Identify which cell holds the provided text, then report its (X, Y) central coordinate. 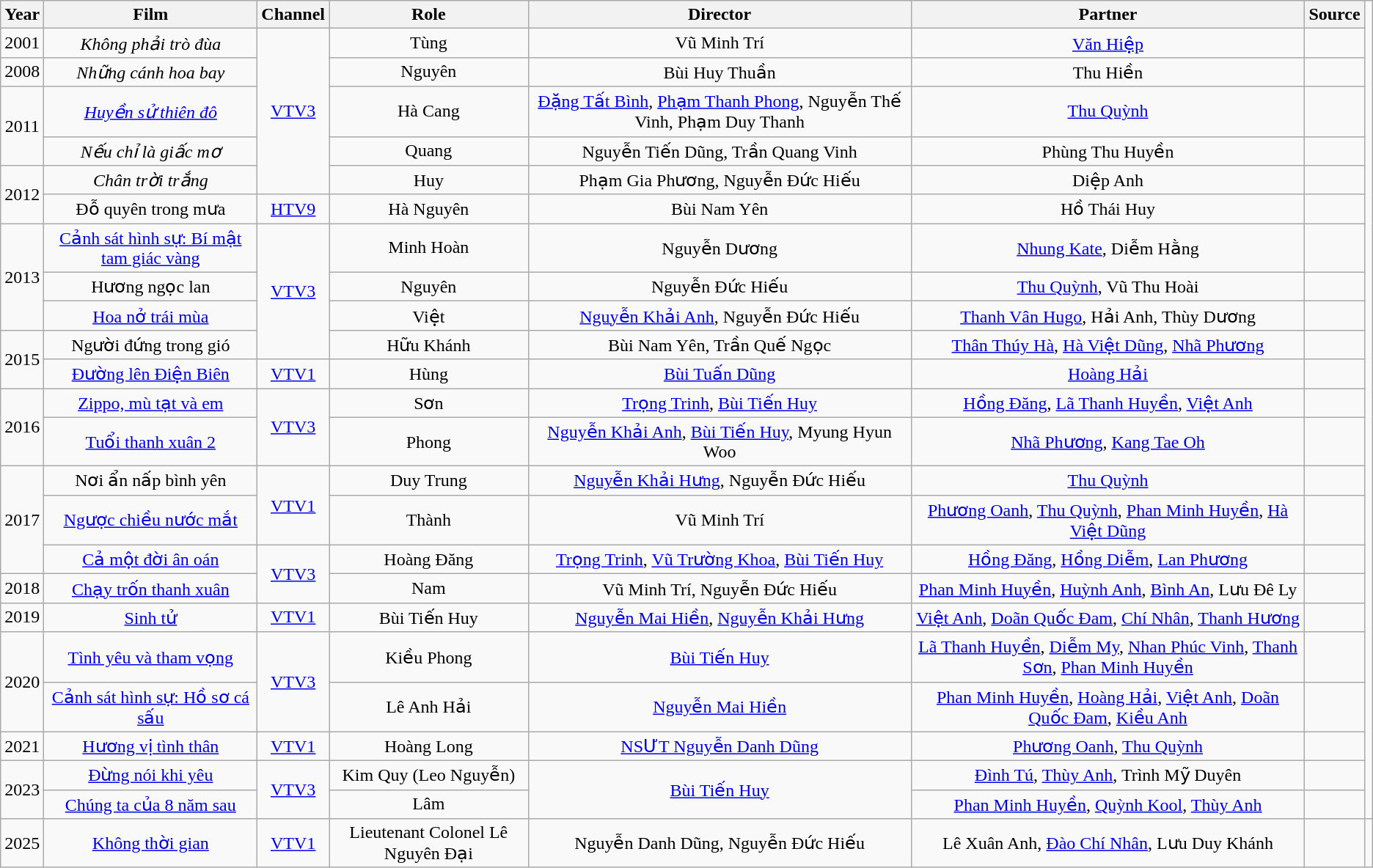
Chúng ta của 8 năm sau (151, 804)
Thu Quỳnh, Vũ Thu Hoài (1107, 287)
2021 (22, 746)
Phương Oanh, Thu Quỳnh (1107, 746)
Nơi ẩn nấp bình yên (151, 481)
Kim Quy (Leo Nguyễn) (429, 776)
Bùi Nam Yên (720, 209)
Channel (293, 15)
Văn Hiệp (1107, 43)
Vũ Minh Trí, Nguyễn Đức Hiếu (720, 589)
2020 (22, 682)
Year (22, 15)
Nguyễn Tiến Dũng, Trần Quang Vinh (720, 151)
Film (151, 15)
Những cánh hoa bay (151, 72)
Minh Hoàn (429, 248)
Nguyễn Danh Dũng, Nguyễn Đức Hiếu (720, 843)
Phong (429, 441)
Bùi Huy Thuần (720, 72)
2018 (22, 589)
Huy (429, 180)
Lê Xuân Anh, Đào Chí Nhân, Lưu Duy Khánh (1107, 843)
Cảnh sát hình sự: Bí mật tam giác vàng (151, 248)
Hồ Thái Huy (1107, 209)
Đặng Tất Bình, Phạm Thanh Phong, Nguyễn Thế Vinh, Phạm Duy Thanh (720, 111)
Hoàng Đăng (429, 559)
Nguyễn Mai Hiền (720, 707)
2023 (22, 790)
Lê Anh Hải (429, 707)
Trọng Trinh, Vũ Trường Khoa, Bùi Tiến Huy (720, 559)
Phạm Gia Phương, Nguyễn Đức Hiếu (720, 180)
Hồng Đăng, Lã Thanh Huyền, Việt Anh (1107, 403)
Hương vị tình thân (151, 746)
Lã Thanh Huyền, Diễm My, Nhan Phúc Vinh, Thanh Sơn, Phan Minh Huyền (1107, 657)
Nam (429, 589)
Lâm (429, 804)
Partner (1107, 15)
Director (720, 15)
Bùi Nam Yên, Trần Quế Ngọc (720, 345)
2001 (22, 43)
Phan Minh Huyền, Quỳnh Kool, Thùy Anh (1107, 804)
Hương ngọc lan (151, 287)
Trọng Trinh, Bùi Tiến Huy (720, 403)
Hà Cang (429, 111)
Thu Hiền (1107, 72)
Zippo, mù tạt và em (151, 403)
2008 (22, 72)
Nguyễn Khải Anh, Bùi Tiến Huy, Myung Hyun Woo (720, 441)
Tùng (429, 43)
Không phải trò đùa (151, 43)
Nhã Phương, Kang Tae Oh (1107, 441)
Việt (429, 316)
Nhung Kate, Diễm Hằng (1107, 248)
2013 (22, 277)
Đỗ quyên trong mưa (151, 209)
Tình yêu và tham vọng (151, 657)
Không thời gian (151, 843)
Phan Minh Huyền, Hoàng Hải, Việt Anh, Doãn Quốc Đam, Kiều Anh (1107, 707)
2017 (22, 521)
Ngược chiều nước mắt (151, 520)
Đường lên Điện Biên (151, 374)
HTV9 (293, 209)
Lieutenant Colonel Lê Nguyên Đại (429, 843)
Sinh tử (151, 617)
Thân Thúy Hà, Hà Việt Dũng, Nhã Phương (1107, 345)
Phương Oanh, Thu Quỳnh, Phan Minh Huyền, Hà Việt Dũng (1107, 520)
Nguyễn Đức Hiếu (720, 287)
Nguyễn Dương (720, 248)
2015 (22, 359)
Hoàng Long (429, 746)
Nguyễn Khải Hưng, Nguyễn Đức Hiếu (720, 481)
Người đứng trong gió (151, 345)
Source (1335, 15)
Hùng (429, 374)
Đừng nói khi yêu (151, 776)
Cảnh sát hình sự: Hồ sơ cá sấu (151, 707)
2016 (22, 427)
Hữu Khánh (429, 345)
Tuổi thanh xuân 2 (151, 441)
Việt Anh, Doãn Quốc Đam, Chí Nhân, Thanh Hương (1107, 617)
Duy Trung (429, 481)
Diệp Anh (1107, 180)
Phùng Thu Huyền (1107, 151)
NSƯT Nguyễn Danh Dũng (720, 746)
2019 (22, 617)
Huyền sử thiên đô (151, 111)
Thành (429, 520)
Role (429, 15)
Chân trời trắng (151, 180)
Hoàng Hải (1107, 374)
Sơn (429, 403)
Quang (429, 151)
Nguyễn Mai Hiền, Nguyễn Khải Hưng (720, 617)
Phan Minh Huyền, Huỳnh Anh, Bình An, Lưu Đê Ly (1107, 589)
2012 (22, 195)
Thanh Vân Hugo, Hải Anh, Thùy Dương (1107, 316)
Đình Tú, Thùy Anh, Trình Mỹ Duyên (1107, 776)
2025 (22, 843)
Cả một đời ân oán (151, 559)
Hà Nguyên (429, 209)
Hoa nở trái mùa (151, 316)
Chạy trốn thanh xuân (151, 589)
2011 (22, 126)
Nếu chỉ là giấc mơ (151, 151)
Kiều Phong (429, 657)
Bùi Tuấn Dũng (720, 374)
Hồng Đăng, Hồng Diễm, Lan Phương (1107, 559)
Nguyễn Khải Anh, Nguyễn Đức Hiếu (720, 316)
